Scan for the cell matching the given text and deliver its [x, y] coordinate at center. 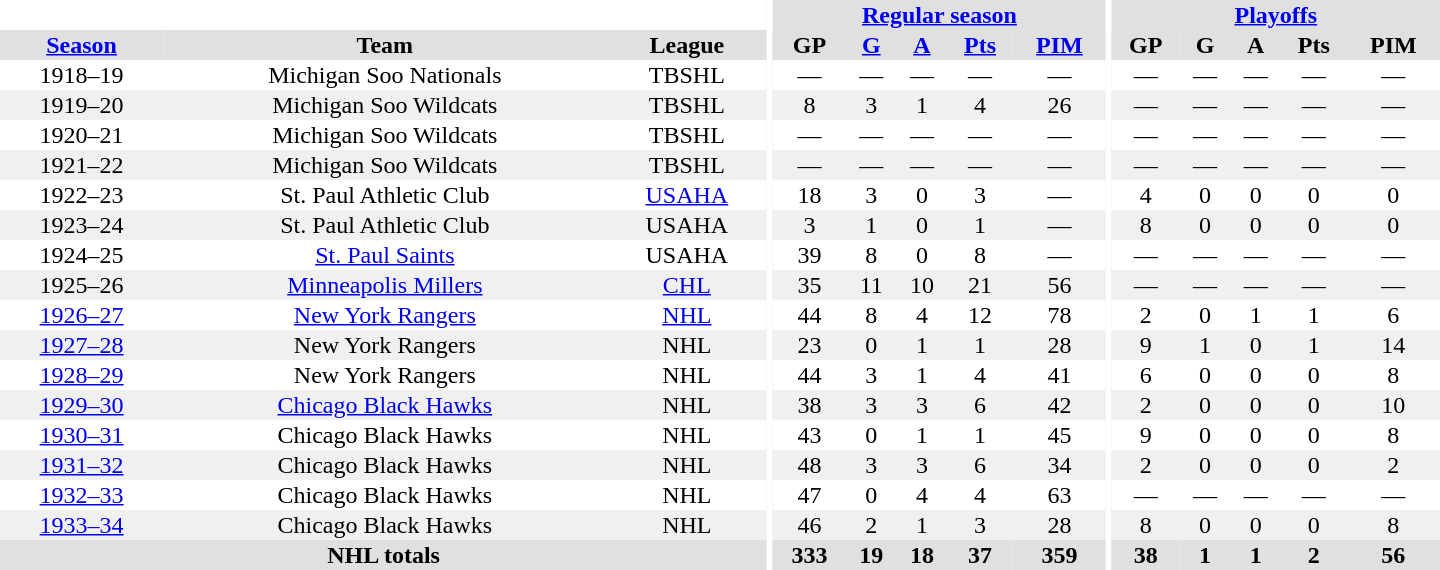
1921–22 [82, 165]
359 [1060, 555]
12 [980, 315]
1929–30 [82, 405]
11 [872, 285]
21 [980, 285]
23 [810, 345]
1932–33 [82, 495]
26 [1060, 105]
League [686, 45]
1918–19 [82, 75]
333 [810, 555]
Team [384, 45]
CHL [686, 285]
Regular season [940, 15]
42 [1060, 405]
1925–26 [82, 285]
14 [1394, 345]
39 [810, 255]
19 [872, 555]
1933–34 [82, 525]
1927–28 [82, 345]
47 [810, 495]
1930–31 [82, 435]
34 [1060, 465]
48 [810, 465]
Minneapolis Millers [384, 285]
46 [810, 525]
41 [1060, 375]
45 [1060, 435]
1924–25 [82, 255]
1926–27 [82, 315]
43 [810, 435]
1920–21 [82, 135]
35 [810, 285]
St. Paul Saints [384, 255]
1931–32 [82, 465]
1922–23 [82, 195]
1923–24 [82, 225]
Season [82, 45]
NHL totals [384, 555]
78 [1060, 315]
1928–29 [82, 375]
37 [980, 555]
Playoffs [1276, 15]
63 [1060, 495]
Michigan Soo Nationals [384, 75]
1919–20 [82, 105]
